Extract the [X, Y] coordinate from the center of the cell holding the provided text.  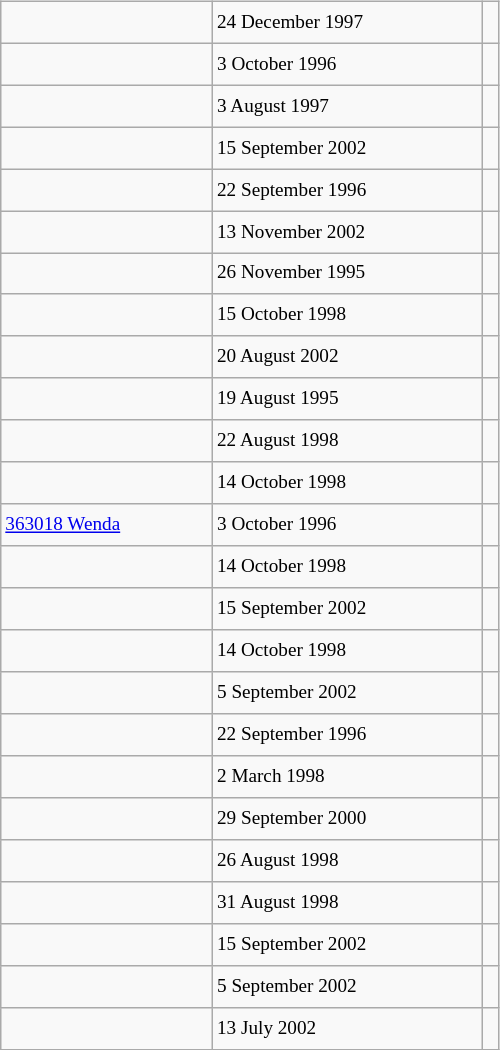
3 August 1997 [347, 106]
26 August 1998 [347, 861]
29 September 2000 [347, 819]
13 November 2002 [347, 232]
15 October 1998 [347, 315]
26 November 1995 [347, 274]
20 August 2002 [347, 357]
19 August 1995 [347, 399]
31 August 1998 [347, 902]
22 August 1998 [347, 441]
24 December 1997 [347, 22]
2 March 1998 [347, 777]
363018 Wenda [107, 525]
13 July 2002 [347, 1028]
